Locate the cell with the specified text and output its [X, Y] center coordinate. 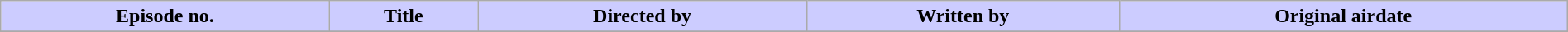
Episode no. [165, 16]
Title [404, 16]
Directed by [643, 16]
Original airdate [1343, 16]
Written by [963, 16]
